For the text-containing cell, return its midpoint in (x, y) coordinate format. 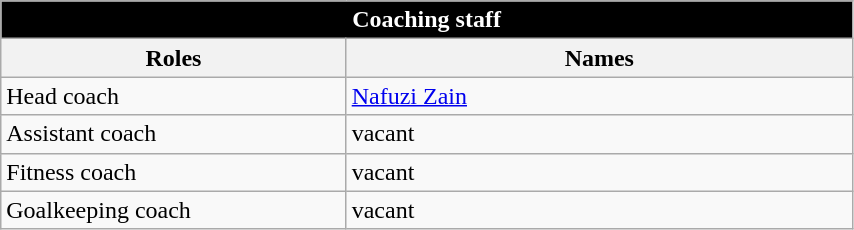
Assistant coach (174, 134)
Coaching staff (427, 20)
Names (599, 58)
Goalkeeping coach (174, 210)
Roles (174, 58)
Fitness coach (174, 172)
Head coach (174, 96)
Nafuzi Zain (599, 96)
